From the cell containing the given text, extract its center point as (X, Y) coordinate. 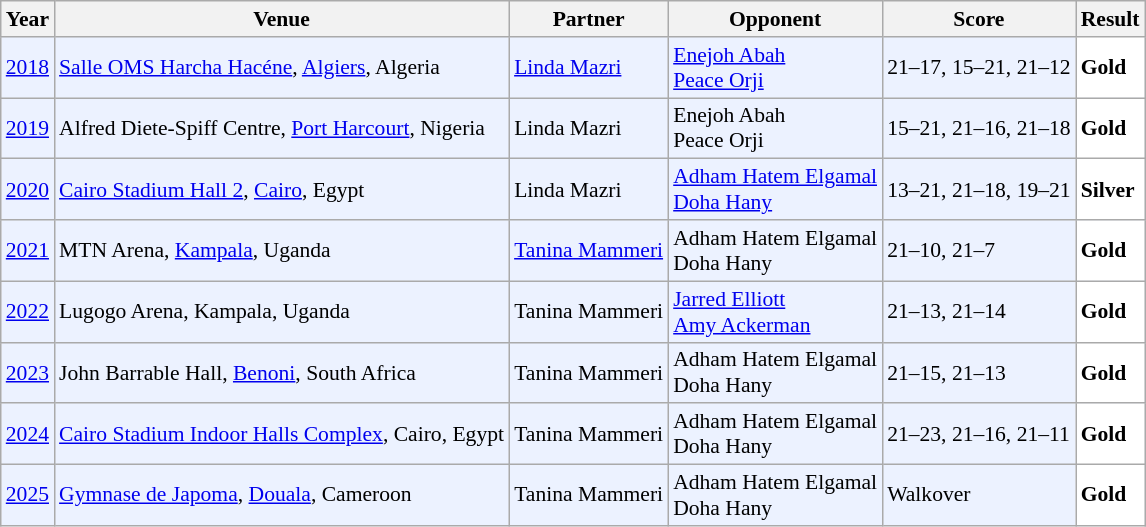
2020 (28, 190)
Jarred Elliott Amy Ackerman (775, 312)
2018 (28, 68)
21–23, 21–16, 21–11 (979, 434)
2019 (28, 128)
Partner (588, 19)
Result (1110, 19)
13–21, 21–18, 19–21 (979, 190)
Cairo Stadium Indoor Halls Complex, Cairo, Egypt (282, 434)
21–13, 21–14 (979, 312)
Salle OMS Harcha Hacéne, Algiers, Algeria (282, 68)
2023 (28, 372)
Gymnase de Japoma, Douala, Cameroon (282, 496)
15–21, 21–16, 21–18 (979, 128)
Cairo Stadium Hall 2, Cairo, Egypt (282, 190)
2021 (28, 250)
Score (979, 19)
John Barrable Hall, Benoni, South Africa (282, 372)
21–10, 21–7 (979, 250)
Opponent (775, 19)
Silver (1110, 190)
Year (28, 19)
Lugogo Arena, Kampala, Uganda (282, 312)
Walkover (979, 496)
2025 (28, 496)
Alfred Diete-Spiff Centre, Port Harcourt, Nigeria (282, 128)
MTN Arena, Kampala, Uganda (282, 250)
Venue (282, 19)
21–17, 15–21, 21–12 (979, 68)
21–15, 21–13 (979, 372)
2024 (28, 434)
2022 (28, 312)
